Identify which cell holds the provided text, then report its [x, y] central coordinate. 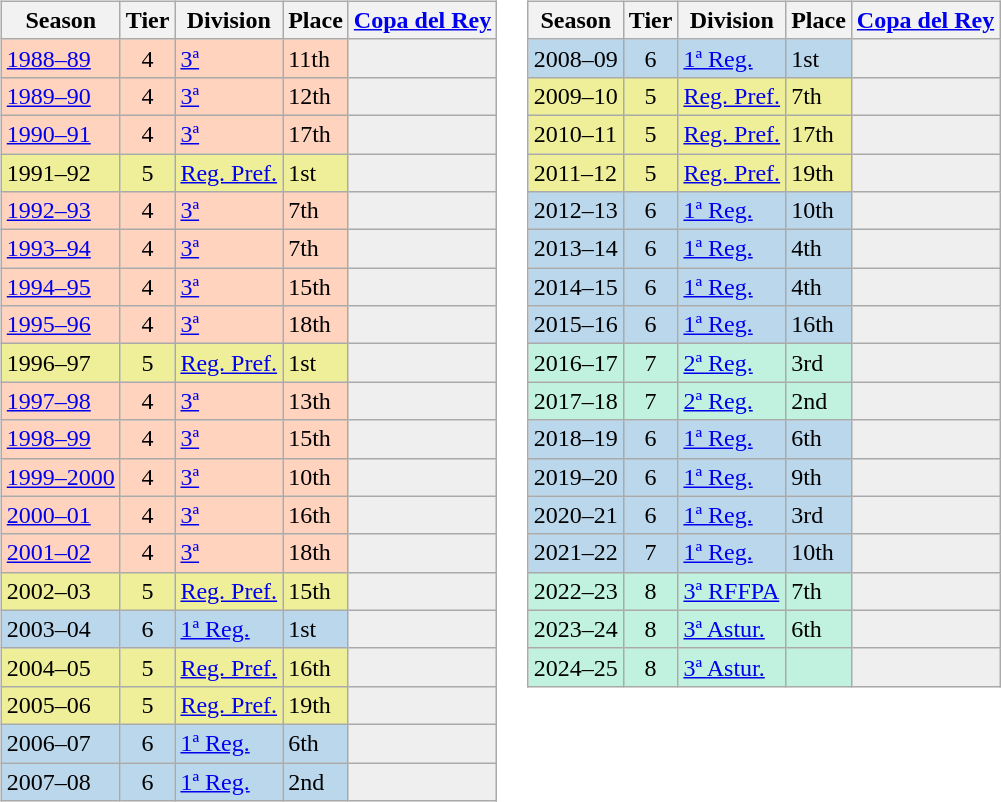
2016–17 [576, 363]
2002–03 [60, 591]
3ª RFFPA [732, 591]
2000–01 [60, 515]
2013–14 [576, 249]
2001–02 [60, 553]
1991–92 [60, 173]
2019–20 [576, 477]
2010–11 [576, 134]
9th [819, 477]
2014–15 [576, 287]
2011–12 [576, 173]
2024–25 [576, 667]
2009–10 [576, 96]
1995–96 [60, 325]
2018–19 [576, 439]
2012–13 [576, 211]
2023–24 [576, 629]
2007–08 [60, 781]
2022–23 [576, 591]
2004–05 [60, 667]
1992–93 [60, 211]
2015–16 [576, 325]
12th [316, 96]
1998–99 [60, 439]
2020–21 [576, 515]
2017–18 [576, 401]
2021–22 [576, 553]
2006–07 [60, 743]
2008–09 [576, 58]
1990–91 [60, 134]
2005–06 [60, 705]
11th [316, 58]
1993–94 [60, 249]
2003–04 [60, 629]
1989–90 [60, 96]
1988–89 [60, 58]
13th [316, 401]
1996–97 [60, 363]
1999–2000 [60, 477]
1997–98 [60, 401]
1994–95 [60, 287]
